Detect which cell encompasses the target text, then output its [x, y] center coordinate. 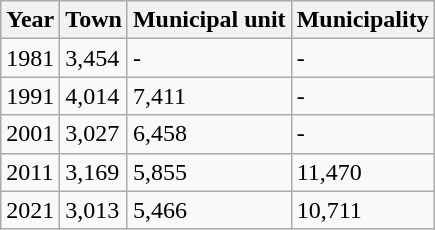
Town [94, 20]
3,027 [94, 134]
11,470 [362, 172]
1991 [30, 96]
2011 [30, 172]
6,458 [209, 134]
Municipality [362, 20]
3,013 [94, 210]
2021 [30, 210]
7,411 [209, 96]
5,855 [209, 172]
Year [30, 20]
1981 [30, 58]
Municipal unit [209, 20]
5,466 [209, 210]
2001 [30, 134]
3,454 [94, 58]
3,169 [94, 172]
4,014 [94, 96]
10,711 [362, 210]
